Output the [x, y] coordinate of the center of the cell containing the given text.  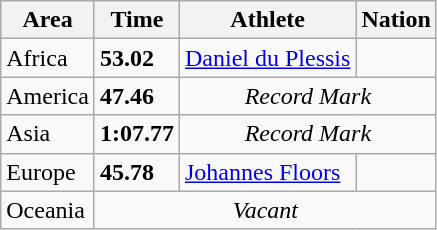
Time [136, 20]
Daniel du Plessis [267, 58]
1:07.77 [136, 134]
Oceania [48, 210]
Athlete [267, 20]
45.78 [136, 172]
Vacant [265, 210]
53.02 [136, 58]
Africa [48, 58]
47.46 [136, 96]
Europe [48, 172]
Nation [396, 20]
America [48, 96]
Asia [48, 134]
Johannes Floors [267, 172]
Area [48, 20]
